Determine the [X, Y] coordinate at the center of the cell enclosing the given text.  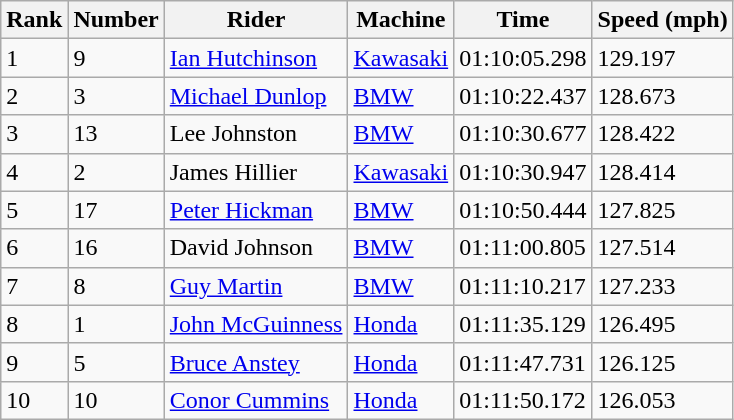
7 [34, 286]
01:10:22.437 [523, 96]
Time [523, 20]
James Hillier [256, 172]
Guy Martin [256, 286]
126.125 [662, 362]
01:10:50.444 [523, 210]
Rank [34, 20]
Bruce Anstey [256, 362]
128.422 [662, 134]
126.495 [662, 324]
01:11:10.217 [523, 286]
128.673 [662, 96]
4 [34, 172]
Michael Dunlop [256, 96]
John McGuinness [256, 324]
127.514 [662, 248]
16 [116, 248]
01:11:47.731 [523, 362]
01:10:30.677 [523, 134]
126.053 [662, 400]
Conor Cummins [256, 400]
Peter Hickman [256, 210]
Rider [256, 20]
13 [116, 134]
129.197 [662, 58]
01:11:50.172 [523, 400]
01:10:30.947 [523, 172]
127.233 [662, 286]
Ian Hutchinson [256, 58]
128.414 [662, 172]
17 [116, 210]
Lee Johnston [256, 134]
Speed (mph) [662, 20]
127.825 [662, 210]
01:11:35.129 [523, 324]
6 [34, 248]
Number [116, 20]
Machine [401, 20]
01:11:00.805 [523, 248]
01:10:05.298 [523, 58]
David Johnson [256, 248]
